Extract the [x, y] coordinate from the center of the cell holding the provided text.  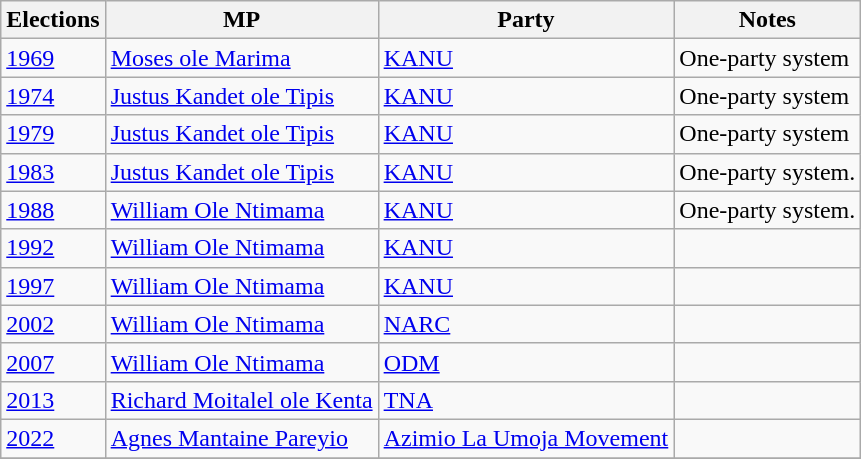
Moses ole Marima [242, 58]
2002 [53, 324]
Agnes Mantaine Pareyio [242, 438]
Notes [768, 20]
1997 [53, 286]
1988 [53, 210]
1983 [53, 172]
1974 [53, 96]
Richard Moitalel ole Kenta [242, 400]
1992 [53, 248]
Elections [53, 20]
1979 [53, 134]
2013 [53, 400]
2022 [53, 438]
NARC [526, 324]
ODM [526, 362]
2007 [53, 362]
1969 [53, 58]
MP [242, 20]
Party [526, 20]
TNA [526, 400]
Azimio La Umoja Movement [526, 438]
